For the text-containing cell, return its midpoint in (x, y) coordinate format. 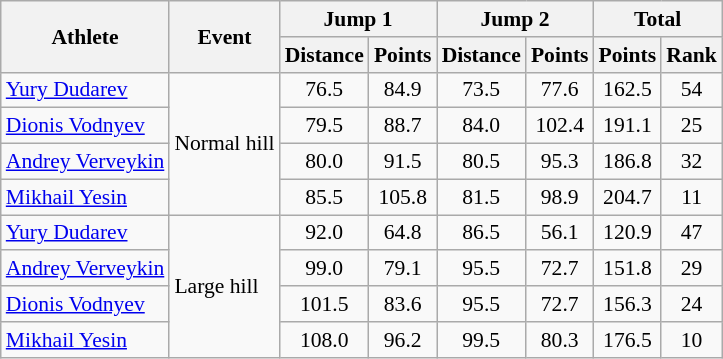
54 (692, 90)
25 (692, 126)
88.7 (403, 126)
151.8 (628, 269)
102.4 (560, 126)
204.7 (628, 197)
29 (692, 269)
156.3 (628, 304)
91.5 (403, 162)
24 (692, 304)
92.0 (324, 233)
80.0 (324, 162)
10 (692, 340)
176.5 (628, 340)
84.0 (482, 126)
95.3 (560, 162)
85.5 (324, 197)
186.8 (628, 162)
99.5 (482, 340)
Jump 1 (358, 19)
191.1 (628, 126)
108.0 (324, 340)
81.5 (482, 197)
56.1 (560, 233)
84.9 (403, 90)
86.5 (482, 233)
99.0 (324, 269)
80.5 (482, 162)
64.8 (403, 233)
105.8 (403, 197)
Event (224, 36)
76.5 (324, 90)
80.3 (560, 340)
79.5 (324, 126)
47 (692, 233)
98.9 (560, 197)
73.5 (482, 90)
77.6 (560, 90)
83.6 (403, 304)
Jump 2 (516, 19)
32 (692, 162)
Athlete (86, 36)
101.5 (324, 304)
Total (658, 19)
Large hill (224, 286)
79.1 (403, 269)
120.9 (628, 233)
96.2 (403, 340)
Normal hill (224, 143)
11 (692, 197)
162.5 (628, 90)
Rank (692, 55)
